Provide the [x, y] coordinate of the cell's center where the given text is located.  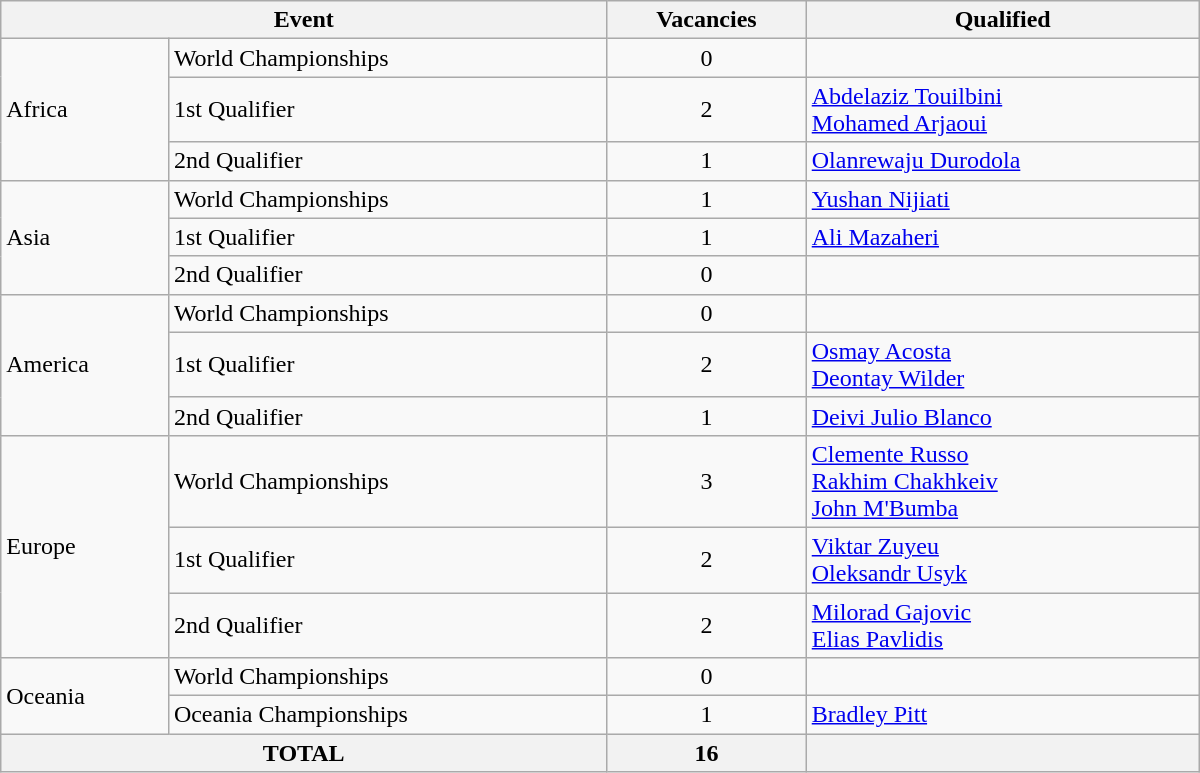
Oceania [85, 696]
Asia [85, 237]
Deivi Julio Blanco [1002, 416]
Ali Mazaheri [1002, 237]
America [85, 364]
Qualified [1002, 20]
Olanrewaju Durodola [1002, 161]
Osmay Acosta Deontay Wilder [1002, 364]
Clemente Russo Rakhim Chakhkeiv John M'Bumba [1002, 481]
Viktar Zuyeu Oleksandr Usyk [1002, 560]
TOTAL [304, 753]
Oceania Championships [387, 715]
Bradley Pitt [1002, 715]
16 [707, 753]
Event [304, 20]
Africa [85, 110]
Abdelaziz Touilbini Mohamed Arjaoui [1002, 110]
3 [707, 481]
Europe [85, 546]
Milorad Gajovic Elias Pavlidis [1002, 624]
Vacancies [707, 20]
Yushan Nijiati [1002, 199]
